Return the [x, y] coordinate for the center point of the cell that contains the specified text.  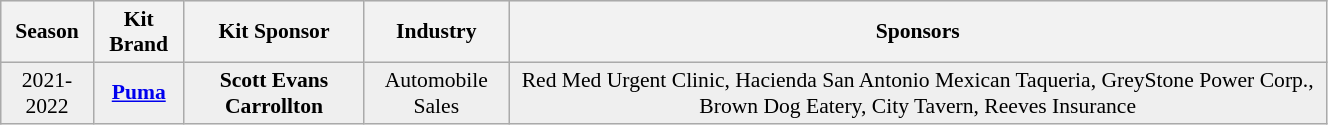
Automobile Sales [436, 92]
2021-2022 [47, 92]
Kit Sponsor [274, 32]
Kit Brand [138, 32]
Scott Evans Carrollton [274, 92]
Sponsors [918, 32]
Red Med Urgent Clinic, Hacienda San Antonio Mexican Taqueria, GreyStone Power Corp., Brown Dog Eatery, City Tavern, Reeves Insurance [918, 92]
Puma [138, 92]
Industry [436, 32]
Season [47, 32]
